Return (X, Y) of the center of cell containing provided text 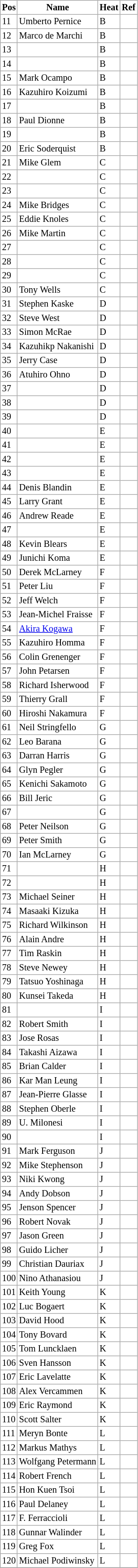
Robert French (58, 1476)
Colin Grenenger (58, 657)
83 (9, 1038)
Hon Kuen Tsoi (58, 1490)
103 (9, 1321)
Ref (129, 8)
32 (9, 318)
Simon McRae (58, 332)
20 (9, 149)
55 (9, 643)
35 (9, 360)
Mike Bridges (58, 205)
91 (9, 1151)
82 (9, 1024)
42 (9, 459)
71 (9, 869)
Nino Athanasiou (58, 1278)
Darran Harris (58, 756)
26 (9, 234)
59 (9, 699)
Kazuhiro Koizumi (58, 92)
57 (9, 671)
Wolfgang Petermann (58, 1462)
100 (9, 1278)
11 (9, 22)
79 (9, 982)
Marco de Marchi (58, 36)
Tony Bovard (58, 1335)
Larry Grant (58, 502)
Jerry Case (58, 360)
15 (9, 78)
17 (9, 106)
67 (9, 812)
31 (9, 304)
David Hood (58, 1321)
Denis Blandin (58, 488)
Jenson Spencer (58, 1208)
118 (9, 1533)
Meryn Bonte (58, 1434)
Kar Man Leung (58, 1081)
Jose Rosas (58, 1038)
74 (9, 911)
Jason Green (58, 1236)
Gunnar Walinder (58, 1533)
Heat (109, 8)
93 (9, 1179)
77 (9, 953)
60 (9, 714)
102 (9, 1307)
62 (9, 742)
89 (9, 1123)
Brian Calder (58, 1066)
Tim Raskin (58, 953)
78 (9, 968)
Niki Kwong (58, 1179)
Robert Novak (58, 1222)
Akira Kogawa (58, 629)
61 (9, 728)
24 (9, 205)
47 (9, 530)
Michael Podiwinsky (58, 1561)
Christian Dauriax (58, 1264)
53 (9, 615)
39 (9, 417)
Name (58, 8)
65 (9, 784)
14 (9, 64)
Masaaki Kizuka (58, 911)
68 (9, 827)
48 (9, 544)
Eric Raymond (58, 1405)
Kenichi Sakamoto (58, 784)
Luc Bogaert (58, 1307)
Guido Licher (58, 1250)
84 (9, 1053)
Thierry Grall (58, 699)
117 (9, 1518)
Leo Barana (58, 742)
Hiroshi Nakamura (58, 714)
88 (9, 1109)
Andrew Reade (58, 516)
94 (9, 1194)
87 (9, 1095)
45 (9, 502)
Sven Hansson (58, 1363)
Eric Lavelatte (58, 1377)
56 (9, 657)
Kevin Blears (58, 544)
38 (9, 403)
Markus Mathys (58, 1448)
16 (9, 92)
Derek McLarney (58, 572)
U. Milonesi (58, 1123)
Steve West (58, 318)
115 (9, 1490)
Steve Newey (58, 968)
96 (9, 1222)
18 (9, 121)
76 (9, 940)
Richard Isherwood (58, 685)
Pos (9, 8)
95 (9, 1208)
46 (9, 516)
49 (9, 558)
Robert Smith (58, 1024)
F. Ferraccioli (58, 1518)
40 (9, 431)
Bill Jeric (58, 798)
99 (9, 1264)
90 (9, 1137)
111 (9, 1434)
113 (9, 1462)
Paul Dionne (58, 121)
108 (9, 1391)
John Petarsen (58, 671)
30 (9, 290)
28 (9, 262)
Stephen Kaske (58, 304)
Jean-Pierre Glasse (58, 1095)
107 (9, 1377)
112 (9, 1448)
105 (9, 1349)
Alain Andre (58, 940)
Peter Neilson (58, 827)
114 (9, 1476)
Tom Luncklaen (58, 1349)
22 (9, 177)
119 (9, 1546)
Alex Vercammen (58, 1391)
Richard Wilkinson (58, 925)
Glyn Pegler (58, 770)
109 (9, 1405)
41 (9, 445)
Mike Glem (58, 163)
44 (9, 488)
64 (9, 770)
69 (9, 840)
25 (9, 219)
33 (9, 332)
50 (9, 572)
Junichi Koma (58, 558)
Jeff Welch (58, 601)
Mike Martin (58, 234)
Jean-Michel Fraisse (58, 615)
85 (9, 1066)
72 (9, 883)
Michael Seiner (58, 897)
Kazuhiro Homma (58, 643)
Peter Liu (58, 586)
Peter Smith (58, 840)
54 (9, 629)
Takashi Aizawa (58, 1053)
97 (9, 1236)
Neil Stringfello (58, 728)
80 (9, 996)
Scott Salter (58, 1420)
Paul Delaney (58, 1504)
63 (9, 756)
52 (9, 601)
66 (9, 798)
73 (9, 897)
43 (9, 473)
104 (9, 1335)
27 (9, 247)
116 (9, 1504)
Eddie Knoles (58, 219)
Atuhiro Ohno (58, 375)
Eric Soderquist (58, 149)
34 (9, 347)
Andy Dobson (58, 1194)
92 (9, 1165)
Kazuhikp Nakanishi (58, 347)
Tony Wells (58, 290)
13 (9, 50)
12 (9, 36)
Stephen Oberle (58, 1109)
Ian McLarney (58, 855)
70 (9, 855)
29 (9, 276)
Keith Young (58, 1292)
110 (9, 1420)
21 (9, 163)
Mike Stephenson (58, 1165)
Mark Ocampo (58, 78)
Greg Fox (58, 1546)
Kunsei Takeda (58, 996)
81 (9, 1010)
23 (9, 191)
120 (9, 1561)
37 (9, 389)
58 (9, 685)
Umberto Pernice (58, 22)
36 (9, 375)
Mark Ferguson (58, 1151)
75 (9, 925)
51 (9, 586)
98 (9, 1250)
101 (9, 1292)
19 (9, 134)
106 (9, 1363)
Tatsuo Yoshinaga (58, 982)
86 (9, 1081)
